Provide the [x, y] coordinate of the cell's center where the given text is located.  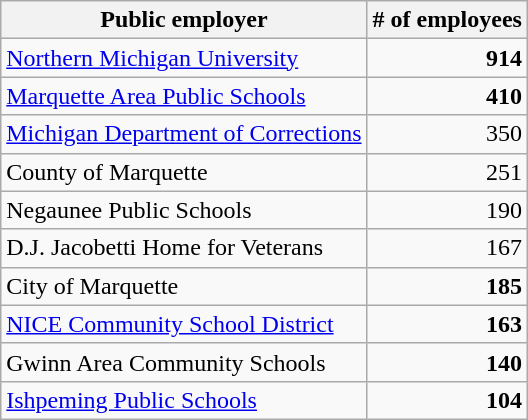
D.J. Jacobetti Home for Veterans [184, 248]
# of employees [447, 20]
City of Marquette [184, 286]
190 [447, 210]
163 [447, 324]
Public employer [184, 20]
NICE Community School District [184, 324]
Northern Michigan University [184, 58]
251 [447, 172]
Negaunee Public Schools [184, 210]
914 [447, 58]
167 [447, 248]
350 [447, 134]
County of Marquette [184, 172]
104 [447, 400]
Gwinn Area Community Schools [184, 362]
410 [447, 96]
Marquette Area Public Schools [184, 96]
Michigan Department of Corrections [184, 134]
140 [447, 362]
Ishpeming Public Schools [184, 400]
185 [447, 286]
